Scan for the cell matching the given text and deliver its (X, Y) coordinate at center. 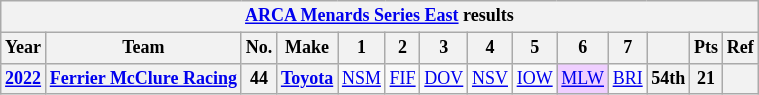
6 (582, 48)
7 (628, 48)
54th (668, 78)
2 (402, 48)
Ferrier McClure Racing (143, 78)
DOV (444, 78)
IOW (534, 78)
Make (308, 48)
3 (444, 48)
BRI (628, 78)
NSM (362, 78)
1 (362, 48)
Year (24, 48)
2022 (24, 78)
MLW (582, 78)
NSV (490, 78)
Toyota (308, 78)
5 (534, 48)
ARCA Menards Series East results (380, 16)
Pts (706, 48)
44 (258, 78)
No. (258, 48)
4 (490, 48)
Ref (740, 48)
Team (143, 48)
FIF (402, 78)
21 (706, 78)
